Return the [x, y] coordinate for the center point of the cell that contains the specified text.  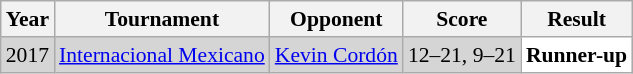
12–21, 9–21 [462, 55]
Internacional Mexicano [162, 55]
Runner-up [576, 55]
Kevin Cordón [336, 55]
Opponent [336, 19]
2017 [28, 55]
Year [28, 19]
Result [576, 19]
Score [462, 19]
Tournament [162, 19]
